Detect which cell encompasses the target text, then output its [X, Y] center coordinate. 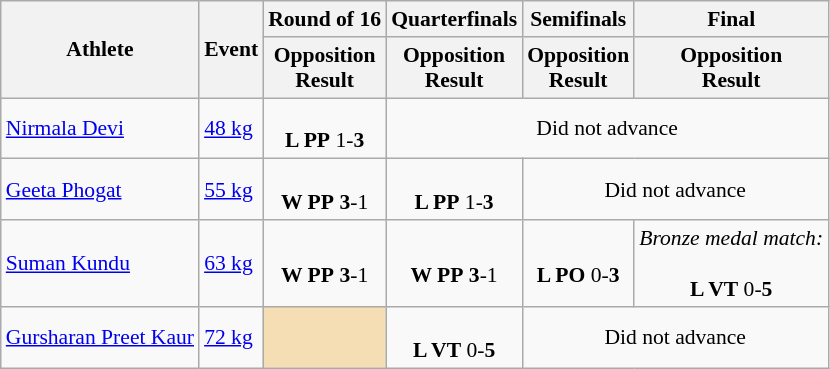
L VT 0-5 [454, 338]
Final [731, 19]
Round of 16 [324, 19]
Gursharan Preet Kaur [100, 338]
L PO 0-3 [578, 264]
48 kg [231, 128]
Geeta Phogat [100, 190]
Bronze medal match:L VT 0-5 [731, 264]
Suman Kundu [100, 264]
Semifinals [578, 19]
Nirmala Devi [100, 128]
72 kg [231, 338]
Quarterfinals [454, 19]
63 kg [231, 264]
Event [231, 50]
Athlete [100, 50]
55 kg [231, 190]
